Return [x, y] of the center of cell containing provided text 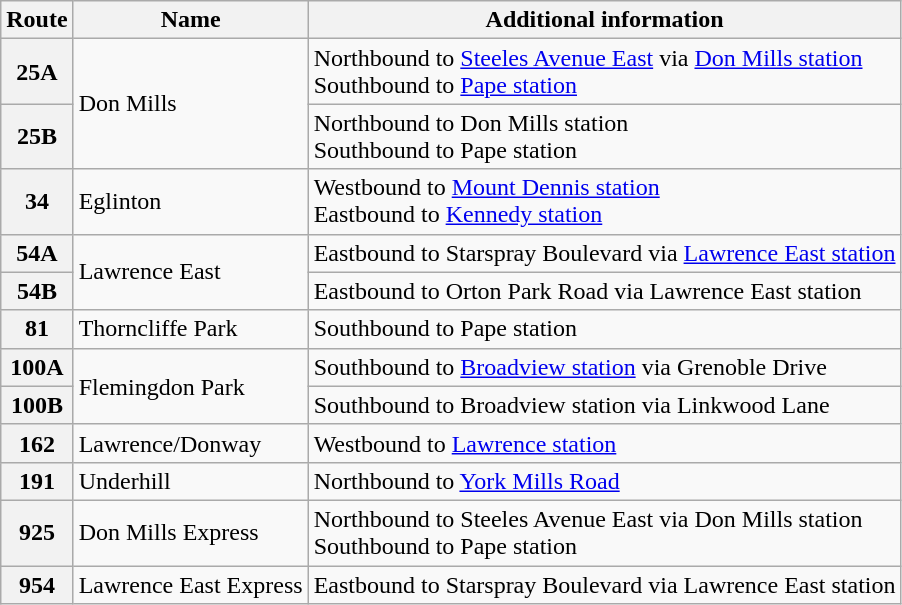
Westbound to Mount Dennis stationEastbound to Kennedy station [604, 202]
Eglinton [190, 202]
Name [190, 20]
Don Mills Express [190, 532]
81 [37, 329]
100A [37, 367]
Northbound to Don Mills stationSouthbound to Pape station [604, 136]
25B [37, 136]
Thorncliffe Park [190, 329]
Southbound to Broadview station via Grenoble Drive [604, 367]
Eastbound to Orton Park Road via Lawrence East station [604, 291]
25A [37, 72]
Flemingdon Park [190, 386]
Additional information [604, 20]
162 [37, 443]
34 [37, 202]
100B [37, 405]
Don Mills [190, 104]
Underhill [190, 481]
Westbound to Lawrence station [604, 443]
54A [37, 253]
925 [37, 532]
Northbound to York Mills Road [604, 481]
Route [37, 20]
954 [37, 585]
Lawrence East [190, 272]
Southbound to Pape station [604, 329]
54B [37, 291]
191 [37, 481]
Lawrence/Donway [190, 443]
Lawrence East Express [190, 585]
Southbound to Broadview station via Linkwood Lane [604, 405]
